Return (x, y) of the center of cell containing provided text 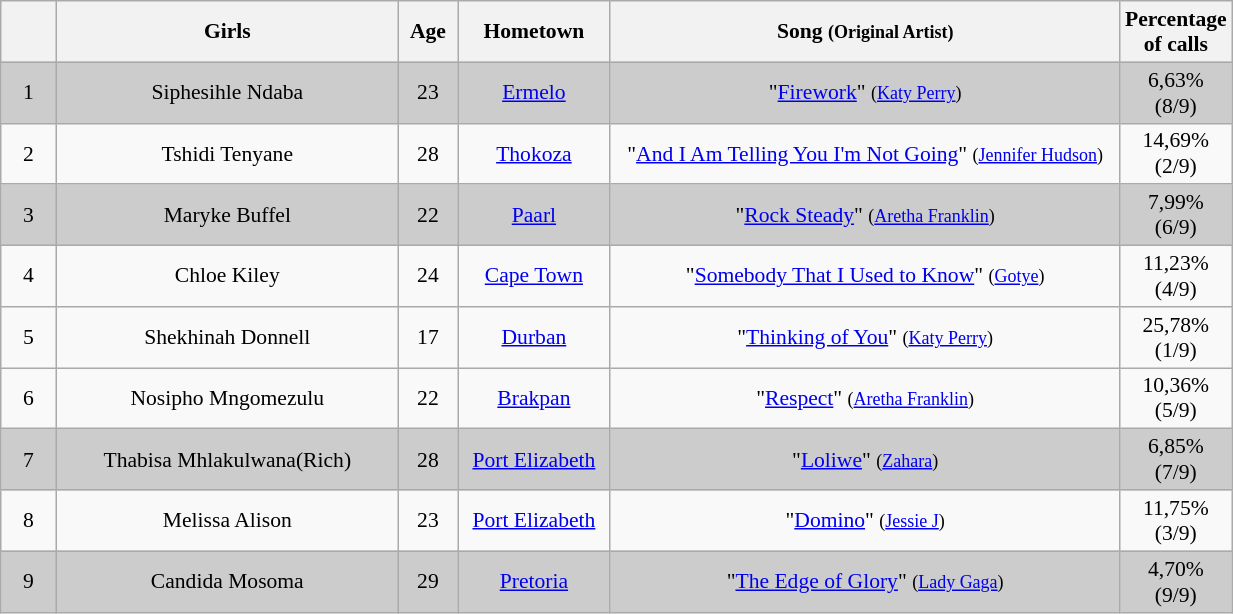
Percentage of calls (1176, 32)
"Thinking of You" (Katy Perry) (865, 338)
Cape Town (534, 276)
29 (428, 582)
14,69% (2/9) (1176, 154)
"Respect" (Aretha Franklin) (865, 398)
"Somebody That I Used to Know" (Gotye) (865, 276)
5 (29, 338)
Ermelo (534, 92)
24 (428, 276)
6,85% (7/9) (1176, 460)
Hometown (534, 32)
Girls (227, 32)
"Firework" (Katy Perry) (865, 92)
"And I Am Telling You I'm Not Going" (Jennifer Hudson) (865, 154)
Durban (534, 338)
Age (428, 32)
6 (29, 398)
3 (29, 216)
2 (29, 154)
17 (428, 338)
Song (Original Artist) (865, 32)
1 (29, 92)
Paarl (534, 216)
25,78% (1/9) (1176, 338)
Tshidi Tenyane (227, 154)
Siphesihle Ndaba (227, 92)
11,75% (3/9) (1176, 520)
Thokoza (534, 154)
Nosipho Mngomezulu (227, 398)
10,36% (5/9) (1176, 398)
4 (29, 276)
6,63% (8/9) (1176, 92)
11,23% (4/9) (1176, 276)
8 (29, 520)
Brakpan (534, 398)
7 (29, 460)
9 (29, 582)
Pretoria (534, 582)
Maryke Buffel (227, 216)
"The Edge of Glory" (Lady Gaga) (865, 582)
7,99% (6/9) (1176, 216)
Shekhinah Donnell (227, 338)
"Rock Steady" (Aretha Franklin) (865, 216)
Candida Mosoma (227, 582)
"Domino" (Jessie J) (865, 520)
4,70% (9/9) (1176, 582)
Melissa Alison (227, 520)
"Loliwe" (Zahara) (865, 460)
Chloe Kiley (227, 276)
Thabisa Mhlakulwana(Rich) (227, 460)
